Provide the [X, Y] coordinate of the cell's center where the given text is located.  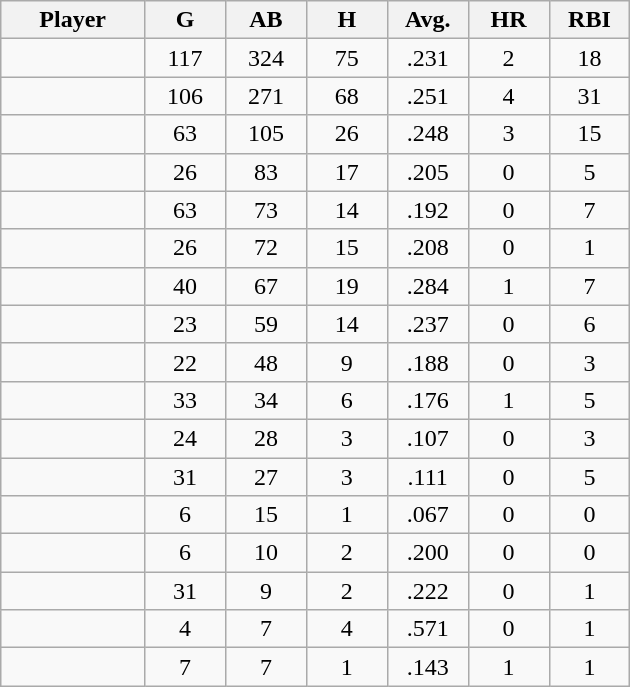
.188 [428, 362]
19 [346, 286]
72 [266, 248]
HR [508, 20]
18 [590, 58]
105 [266, 134]
271 [266, 96]
.248 [428, 134]
10 [266, 553]
33 [186, 400]
.571 [428, 629]
83 [266, 172]
67 [266, 286]
28 [266, 438]
.176 [428, 400]
.237 [428, 324]
27 [266, 477]
23 [186, 324]
68 [346, 96]
G [186, 20]
34 [266, 400]
.205 [428, 172]
22 [186, 362]
.208 [428, 248]
.200 [428, 553]
AB [266, 20]
H [346, 20]
Player [73, 20]
RBI [590, 20]
.231 [428, 58]
Avg. [428, 20]
.143 [428, 667]
59 [266, 324]
324 [266, 58]
24 [186, 438]
75 [346, 58]
48 [266, 362]
.284 [428, 286]
.251 [428, 96]
.067 [428, 515]
.192 [428, 210]
106 [186, 96]
17 [346, 172]
.222 [428, 591]
40 [186, 286]
73 [266, 210]
.111 [428, 477]
.107 [428, 438]
117 [186, 58]
